Determine the [X, Y] coordinate at the center of the cell enclosing the given text.  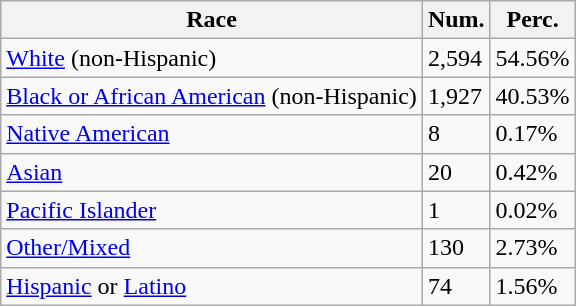
40.53% [532, 96]
Pacific Islander [212, 210]
Other/Mixed [212, 248]
8 [456, 134]
1.56% [532, 286]
1,927 [456, 96]
White (non-Hispanic) [212, 58]
1 [456, 210]
Hispanic or Latino [212, 286]
Race [212, 20]
130 [456, 248]
0.02% [532, 210]
Black or African American (non-Hispanic) [212, 96]
20 [456, 172]
2.73% [532, 248]
54.56% [532, 58]
2,594 [456, 58]
0.17% [532, 134]
Asian [212, 172]
0.42% [532, 172]
Native American [212, 134]
74 [456, 286]
Num. [456, 20]
Perc. [532, 20]
